Scan for the cell matching the given text and deliver its [X, Y] coordinate at center. 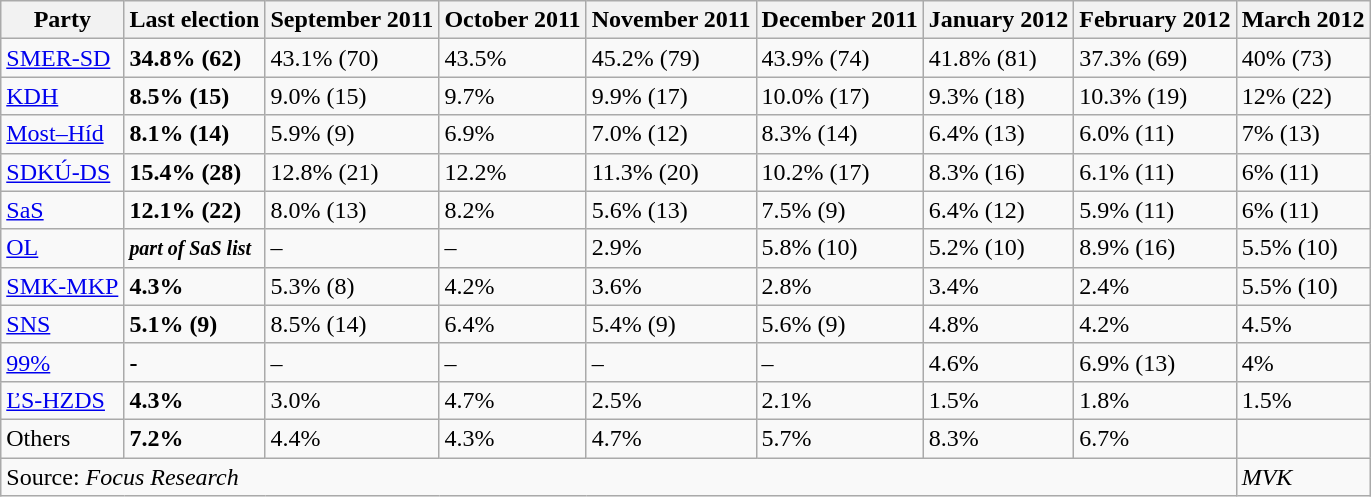
8.2% [512, 210]
Most–Híd [62, 134]
99% [62, 362]
10.2% (17) [840, 172]
8.9% (16) [1155, 248]
5.9% (11) [1155, 210]
November 2011 [671, 20]
5.2% (10) [998, 248]
43.9% (74) [840, 58]
8.1% (14) [194, 134]
8.3% [998, 438]
9.7% [512, 96]
3.0% [352, 400]
12.8% (21) [352, 172]
7.5% (9) [840, 210]
5.1% (9) [194, 324]
SMK-MKP [62, 286]
7.2% [194, 438]
Last election [194, 20]
5.3% (8) [352, 286]
12.2% [512, 172]
6.4% (13) [998, 134]
11.3% (20) [671, 172]
15.4% (28) [194, 172]
Party [62, 20]
January 2012 [998, 20]
part of SaS list [194, 248]
4% [1303, 362]
3.6% [671, 286]
41.8% (81) [998, 58]
SDKÚ-DS [62, 172]
10.3% (19) [1155, 96]
Source: Focus Research [618, 477]
8.3% (14) [840, 134]
SMER-SD [62, 58]
September 2011 [352, 20]
8.0% (13) [352, 210]
9.3% (18) [998, 96]
SNS [62, 324]
October 2011 [512, 20]
12% (22) [1303, 96]
ĽS-HZDS [62, 400]
45.2% (79) [671, 58]
3.4% [998, 286]
2.5% [671, 400]
6.1% (11) [1155, 172]
43.5% [512, 58]
6.0% (11) [1155, 134]
43.1% (70) [352, 58]
2.9% [671, 248]
February 2012 [1155, 20]
1.8% [1155, 400]
8.5% (14) [352, 324]
March 2012 [1303, 20]
8.3% (16) [998, 172]
9.9% (17) [671, 96]
6.9% [512, 134]
12.1% (22) [194, 210]
2.1% [840, 400]
34.8% (62) [194, 58]
5.9% (9) [352, 134]
6.4% (12) [998, 210]
6.9% (13) [1155, 362]
37.3% (69) [1155, 58]
SaS [62, 210]
OL [62, 248]
6.7% [1155, 438]
9.0% (15) [352, 96]
7% (13) [1303, 134]
Others [62, 438]
5.6% (9) [840, 324]
- [194, 362]
KDH [62, 96]
5.8% (10) [840, 248]
4.4% [352, 438]
10.0% (17) [840, 96]
7.0% (12) [671, 134]
6.4% [512, 324]
5.4% (9) [671, 324]
2.4% [1155, 286]
4.6% [998, 362]
4.8% [998, 324]
December 2011 [840, 20]
40% (73) [1303, 58]
4.5% [1303, 324]
MVK [1303, 477]
5.6% (13) [671, 210]
2.8% [840, 286]
5.7% [840, 438]
8.5% (15) [194, 96]
